For the text-containing cell, return its midpoint in (X, Y) coordinate format. 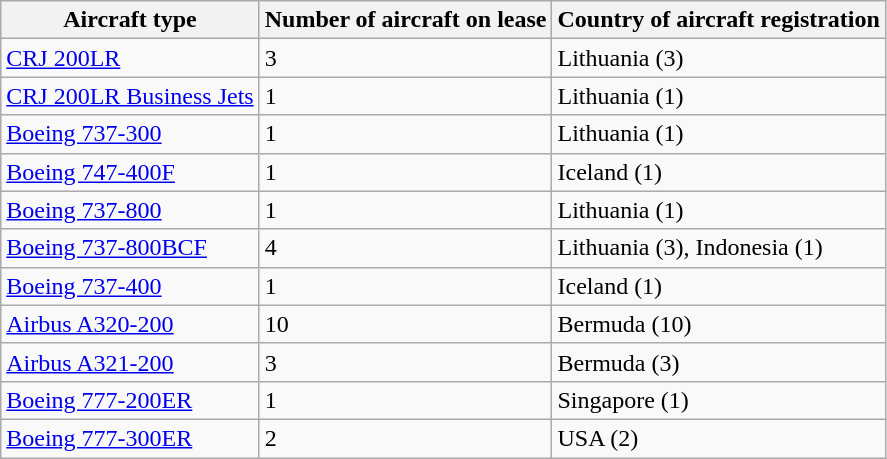
USA (2) (718, 438)
4 (406, 248)
Number of aircraft on lease (406, 20)
Aircraft type (130, 20)
Bermuda (3) (718, 362)
Airbus A321-200 (130, 362)
Boeing 737-300 (130, 134)
Boeing 747-400F (130, 172)
2 (406, 438)
Boeing 737-800 (130, 210)
CRJ 200LR (130, 58)
Lithuania (3), Indonesia (1) (718, 248)
Lithuania (3) (718, 58)
Singapore (1) (718, 400)
Boeing 777-200ER (130, 400)
Boeing 737-800BCF (130, 248)
Country of aircraft registration (718, 20)
CRJ 200LR Business Jets (130, 96)
Boeing 737-400 (130, 286)
Bermuda (10) (718, 324)
Boeing 777-300ER (130, 438)
10 (406, 324)
Airbus A320-200 (130, 324)
